Search for the cell housing the specified text and yield its [x, y] center coordinate. 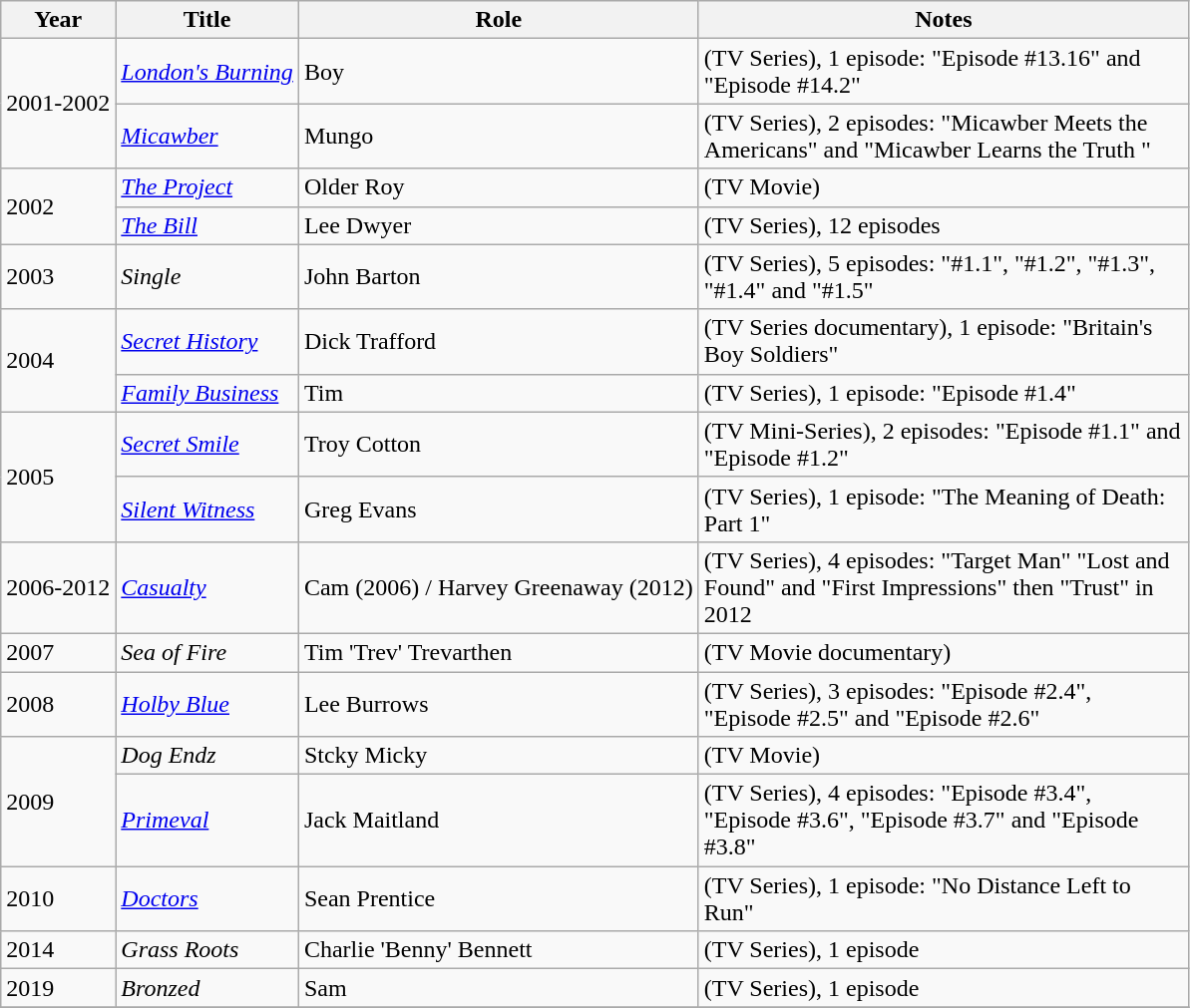
Casualty [207, 587]
2001-2002 [58, 104]
2007 [58, 652]
(TV Series), 4 episodes: "Target Man" "Lost and Found" and "First Impressions" then "Trust" in 2012 [944, 587]
2005 [58, 477]
Single [207, 277]
Secret History [207, 341]
2010 [58, 899]
Holby Blue [207, 704]
(TV Series), 12 episodes [944, 225]
(TV Series), 4 episodes: "Episode #3.4", "Episode #3.6", "Episode #3.7" and "Episode #3.8" [944, 821]
Boy [499, 72]
Grass Roots [207, 950]
Role [499, 20]
Tim [499, 393]
The Bill [207, 225]
Primeval [207, 821]
Dog Endz [207, 756]
(TV Series), 5 episodes: "#1.1", "#1.2", "#1.3", "#1.4" and "#1.5" [944, 277]
2019 [58, 988]
Jack Maitland [499, 821]
(TV Mini-Series), 2 episodes: "Episode #1.1" and "Episode #1.2" [944, 445]
(TV Series), 1 episode: "Episode #13.16" and "Episode #14.2" [944, 72]
Bronzed [207, 988]
Mungo [499, 136]
Family Business [207, 393]
Cam (2006) / Harvey Greenaway (2012) [499, 587]
Silent Witness [207, 508]
2006-2012 [58, 587]
2002 [58, 206]
Lee Burrows [499, 704]
Stcky Micky [499, 756]
(TV Series), 3 episodes: "Episode #2.4", "Episode #2.5" and "Episode #2.6" [944, 704]
2004 [58, 361]
Sea of Fire [207, 652]
Secret Smile [207, 445]
2003 [58, 277]
(TV Series), 1 episode: "The Meaning of Death: Part 1" [944, 508]
Lee Dwyer [499, 225]
Dick Trafford [499, 341]
(TV Series documentary), 1 episode: "Britain's Boy Soldiers" [944, 341]
Older Roy [499, 187]
Sam [499, 988]
Doctors [207, 899]
(TV Movie documentary) [944, 652]
Greg Evans [499, 508]
Tim 'Trev' Trevarthen [499, 652]
(TV Series), 1 episode: "No Distance Left to Run" [944, 899]
John Barton [499, 277]
Sean Prentice [499, 899]
(TV Series), 1 episode: "Episode #1.4" [944, 393]
2009 [58, 802]
Troy Cotton [499, 445]
2008 [58, 704]
Year [58, 20]
Notes [944, 20]
The Project [207, 187]
Title [207, 20]
Micawber [207, 136]
(TV Series), 2 episodes: "Micawber Meets the Americans" and "Micawber Learns the Truth " [944, 136]
London's Burning [207, 72]
Charlie 'Benny' Bennett [499, 950]
2014 [58, 950]
